Output the [x, y] coordinate of the center of the cell containing the given text.  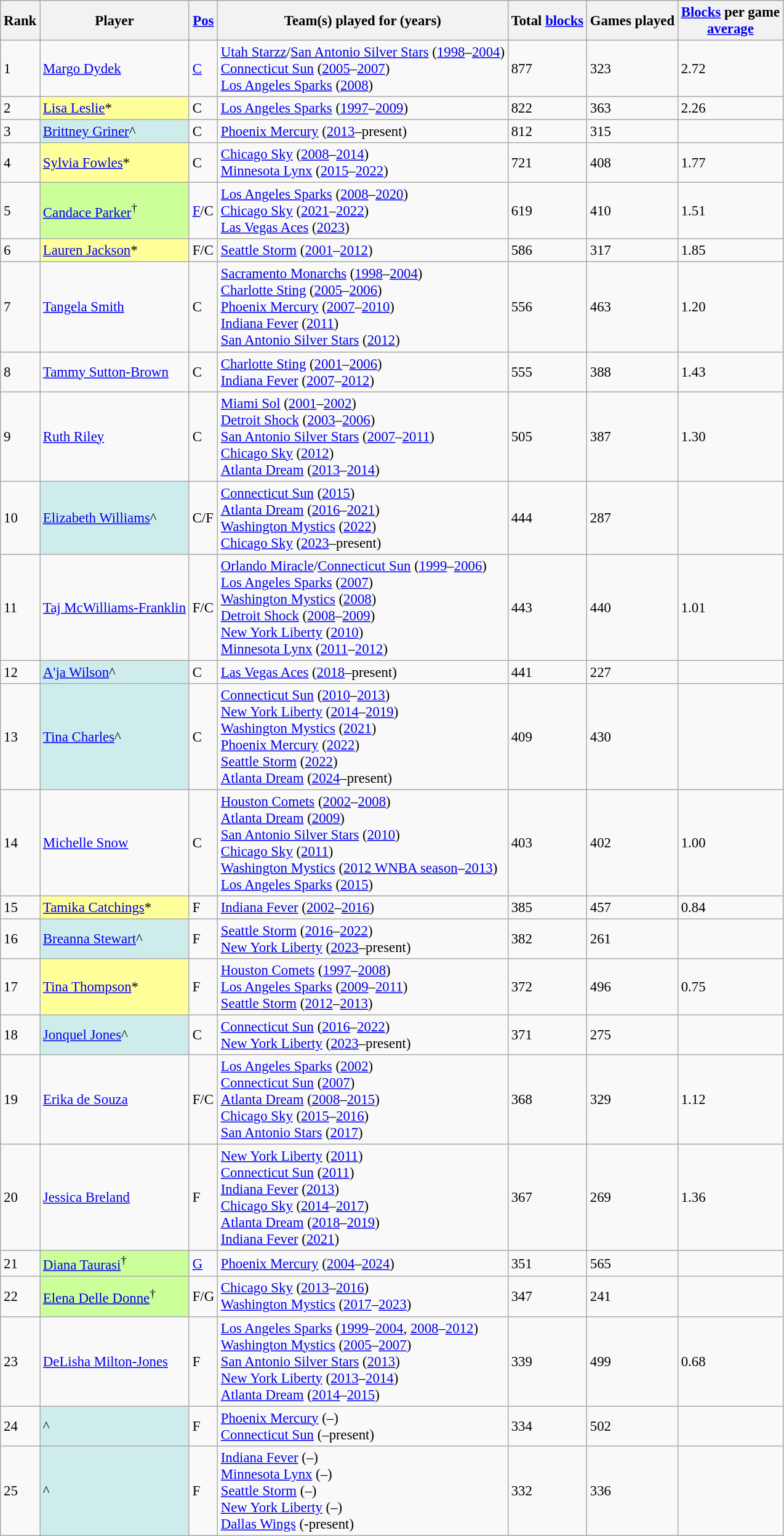
Los Angeles Sparks (2002)Connecticut Sun (2007)Atlanta Dream (2008–2015)Chicago Sky (2015–2016)San Antonio Stars (2017) [362, 1100]
1.77 [730, 162]
Sacramento Monarchs (1998–2004)Charlotte Sting (2005–2006)Phoenix Mercury (2007–2010)Indiana Fever (2011)San Antonio Silver Stars (2012) [362, 307]
463 [632, 307]
16 [20, 939]
619 [547, 211]
565 [632, 1263]
336 [632, 1490]
556 [547, 307]
372 [547, 987]
Phoenix Mercury (2004–2024) [362, 1263]
21 [20, 1263]
Margo Dydek [114, 69]
Tina Charles^ [114, 737]
DeLisha Milton-Jones [114, 1361]
440 [632, 607]
19 [20, 1100]
Seattle Storm (2001–2012) [362, 250]
555 [547, 372]
1.43 [730, 372]
502 [632, 1426]
5 [20, 211]
721 [547, 162]
496 [632, 987]
1.85 [730, 250]
Jonquel Jones^ [114, 1035]
Rank [20, 21]
15 [20, 908]
A'ja Wilson^ [114, 672]
443 [547, 607]
24 [20, 1426]
457 [632, 908]
13 [20, 737]
Elizabeth Williams^ [114, 518]
812 [547, 132]
371 [547, 1035]
363 [632, 108]
Utah Starzz/San Antonio Silver Stars (1998–2004)Connecticut Sun (2005–2007)Los Angeles Sparks (2008) [362, 69]
1.01 [730, 607]
Miami Sol (2001–2002)Detroit Shock (2003–2006)San Antonio Silver Stars (2007–2011)Chicago Sky (2012)Atlanta Dream (2013–2014) [362, 436]
586 [547, 250]
385 [547, 908]
Michelle Snow [114, 843]
287 [632, 518]
Phoenix Mercury (–)Connecticut Sun (–present) [362, 1426]
Player [114, 21]
23 [20, 1361]
334 [547, 1426]
Team(s) played for (years) [362, 21]
3 [20, 132]
Las Vegas Aces (2018–present) [362, 672]
367 [547, 1198]
Blocks per gameaverage [730, 21]
Tammy Sutton-Brown [114, 372]
Tina Thompson* [114, 987]
20 [20, 1198]
Sylvia Fowles* [114, 162]
Chicago Sky (2008–2014)Minnesota Lynx (2015–2022) [362, 162]
4 [20, 162]
12 [20, 672]
382 [547, 939]
410 [632, 211]
8 [20, 372]
1.12 [730, 1100]
499 [632, 1361]
403 [547, 843]
1 [20, 69]
25 [20, 1490]
Tangela Smith [114, 307]
Charlotte Sting (2001–2006)Indiana Fever (2007–2012) [362, 372]
430 [632, 737]
Total blocks [547, 21]
Diana Taurasi† [114, 1263]
1.20 [730, 307]
409 [547, 737]
Taj McWilliams-Franklin [114, 607]
261 [632, 939]
10 [20, 518]
269 [632, 1198]
317 [632, 250]
402 [632, 843]
368 [547, 1100]
Breanna Stewart^ [114, 939]
Elena Delle Donne† [114, 1297]
9 [20, 436]
Connecticut Sun (2016–2022)New York Liberty (2023–present) [362, 1035]
17 [20, 987]
2.72 [730, 69]
Houston Comets (1997–2008)Los Angeles Sparks (2009–2011)Seattle Storm (2012–2013) [362, 987]
Candace Parker† [114, 211]
Phoenix Mercury (2013–present) [362, 132]
1.30 [730, 436]
Seattle Storm (2016–2022)New York Liberty (2023–present) [362, 939]
2 [20, 108]
444 [547, 518]
Connecticut Sun (2015)Atlanta Dream (2016–2021)Washington Mystics (2022)Chicago Sky (2023–present) [362, 518]
Tamika Catchings* [114, 908]
Lauren Jackson* [114, 250]
Indiana Fever (–)Minnesota Lynx (–)Seattle Storm (–)New York Liberty (–)Dallas Wings (-present) [362, 1490]
22 [20, 1297]
Pos [203, 21]
Indiana Fever (2002–2016) [362, 908]
1.36 [730, 1198]
315 [632, 132]
275 [632, 1035]
0.68 [730, 1361]
Los Angeles Sparks (1997–2009) [362, 108]
1.00 [730, 843]
Brittney Griner^ [114, 132]
7 [20, 307]
408 [632, 162]
Erika de Souza [114, 1100]
18 [20, 1035]
11 [20, 607]
323 [632, 69]
Games played [632, 21]
241 [632, 1297]
6 [20, 250]
505 [547, 436]
1.51 [730, 211]
347 [547, 1297]
227 [632, 672]
New York Liberty (2011)Connecticut Sun (2011)Indiana Fever (2013)Chicago Sky (2014–2017)Atlanta Dream (2018–2019)Indiana Fever (2021) [362, 1198]
14 [20, 843]
Los Angeles Sparks (2008–2020)Chicago Sky (2021–2022)Las Vegas Aces (2023) [362, 211]
0.84 [730, 908]
329 [632, 1100]
388 [632, 372]
387 [632, 436]
877 [547, 69]
332 [547, 1490]
351 [547, 1263]
0.75 [730, 987]
G [203, 1263]
Ruth Riley [114, 436]
Chicago Sky (2013–2016)Washington Mystics (2017–2023) [362, 1297]
Lisa Leslie* [114, 108]
Jessica Breland [114, 1198]
822 [547, 108]
339 [547, 1361]
441 [547, 672]
C/F [203, 518]
F/G [203, 1297]
2.26 [730, 108]
